Find where the given text appears and provide that cell's center as [X, Y] coordinate. 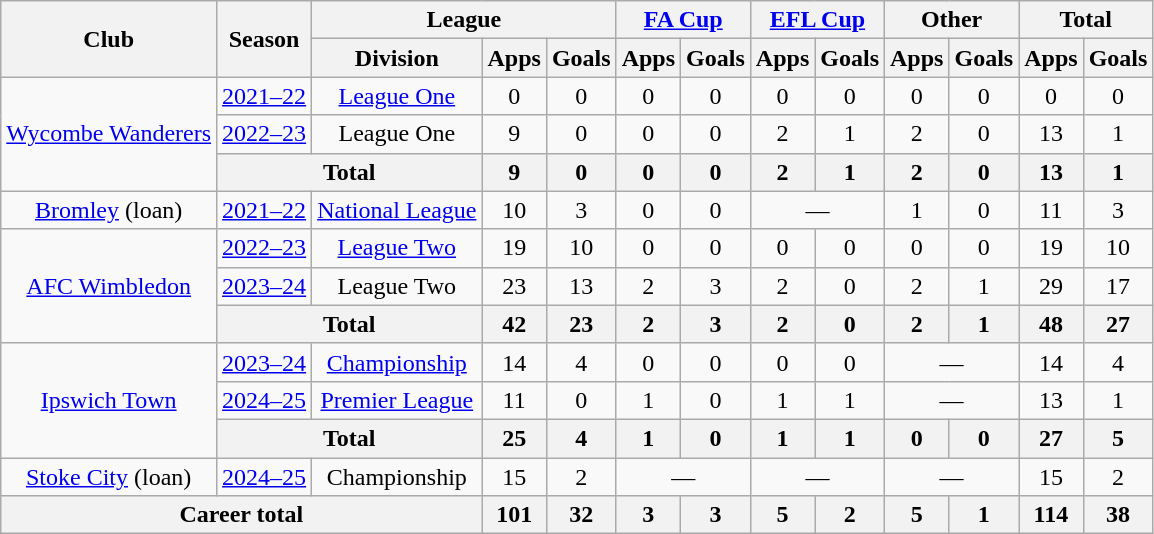
Other [952, 20]
Ipswich Town [109, 400]
Stoke City (loan) [109, 477]
EFL Cup [817, 20]
42 [514, 324]
Division [397, 58]
32 [581, 515]
25 [514, 438]
38 [1118, 515]
48 [1051, 324]
Premier League [397, 400]
League [464, 20]
Club [109, 39]
AFC Wimbledon [109, 286]
Bromley (loan) [109, 210]
Career total [242, 515]
Season [264, 39]
17 [1118, 286]
114 [1051, 515]
Wycombe Wanderers [109, 134]
101 [514, 515]
29 [1051, 286]
National League [397, 210]
FA Cup [683, 20]
